Return (x, y) of the center of cell containing provided text 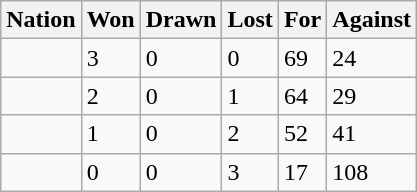
Won (110, 20)
69 (302, 58)
17 (302, 172)
52 (302, 134)
Against (372, 20)
41 (372, 134)
108 (372, 172)
Nation (41, 20)
Lost (250, 20)
64 (302, 96)
24 (372, 58)
29 (372, 96)
Drawn (181, 20)
For (302, 20)
